Detect which cell encompasses the target text, then output its [x, y] center coordinate. 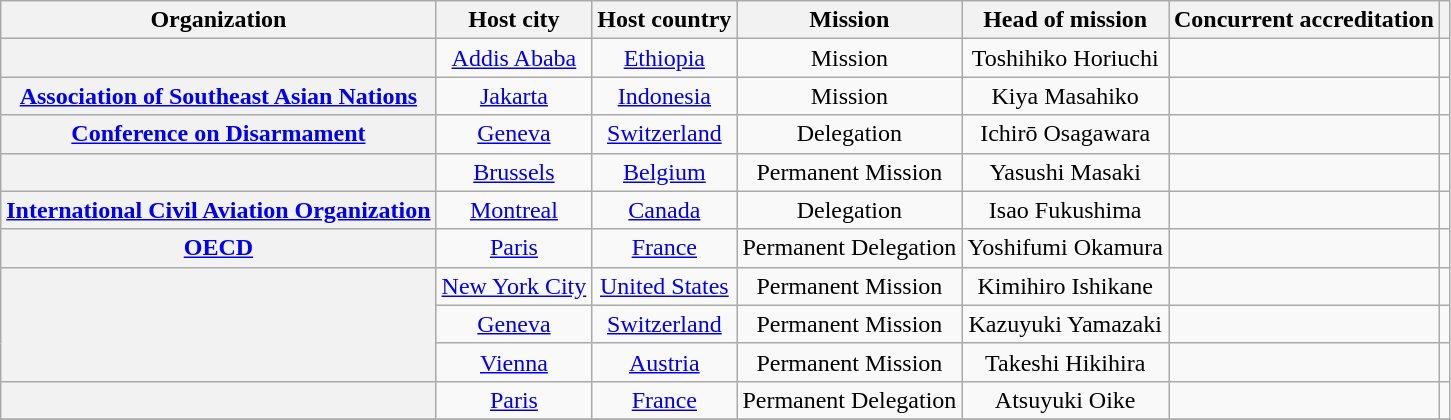
Ethiopia [664, 58]
Ichirō Osagawara [1066, 134]
Yasushi Masaki [1066, 172]
Brussels [514, 172]
Organization [218, 20]
Montreal [514, 210]
Yoshifumi Okamura [1066, 248]
Canada [664, 210]
Concurrent accreditation [1304, 20]
International Civil Aviation Organization [218, 210]
Host city [514, 20]
Head of mission [1066, 20]
Addis Ababa [514, 58]
Host country [664, 20]
United States [664, 286]
Vienna [514, 362]
Isao Fukushima [1066, 210]
Kiya Masahiko [1066, 96]
New York City [514, 286]
Association of Southeast Asian Nations [218, 96]
Toshihiko Horiuchi [1066, 58]
Takeshi Hikihira [1066, 362]
Kimihiro Ishikane [1066, 286]
Belgium [664, 172]
Kazuyuki Yamazaki [1066, 324]
Conference on Disarmament [218, 134]
OECD [218, 248]
Jakarta [514, 96]
Atsuyuki Oike [1066, 400]
Indonesia [664, 96]
Austria [664, 362]
